Extract the [x, y] coordinate from the center of the cell holding the provided text.  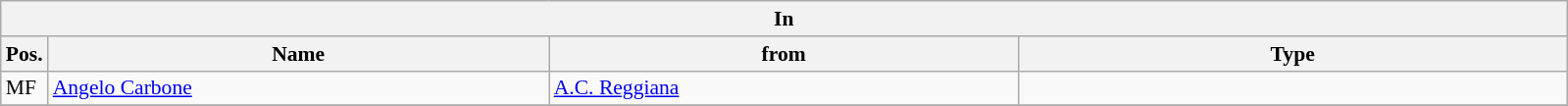
Type [1292, 54]
Pos. [25, 54]
Name [298, 54]
from [784, 54]
Angelo Carbone [298, 88]
MF [25, 88]
A.C. Reggiana [784, 88]
In [784, 19]
